Pinpoint the cell where the given text exists, returning its [x, y] midpoint coordinate. 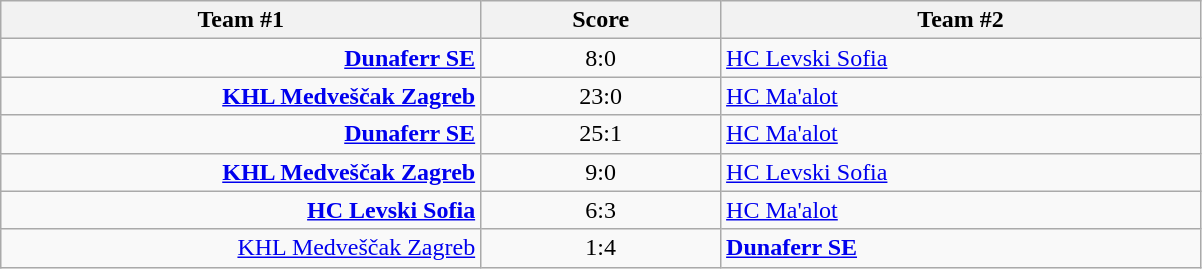
Team #2 [961, 20]
8:0 [601, 58]
9:0 [601, 172]
25:1 [601, 134]
1:4 [601, 248]
6:3 [601, 210]
Score [601, 20]
23:0 [601, 96]
Team #1 [241, 20]
